Provide the (X, Y) coordinate of the cell's center where the given text is located.  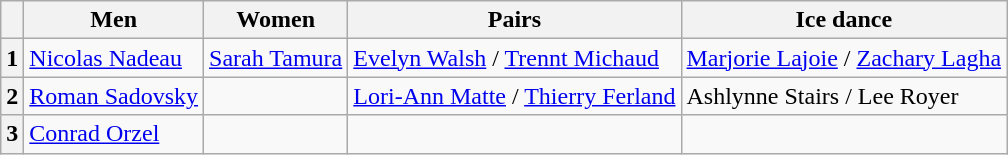
Nicolas Nadeau (114, 58)
Evelyn Walsh / Trennt Michaud (514, 58)
Marjorie Lajoie / Zachary Lagha (844, 58)
Roman Sadovsky (114, 96)
Ashlynne Stairs / Lee Royer (844, 96)
Sarah Tamura (276, 58)
Ice dance (844, 20)
1 (12, 58)
Conrad Orzel (114, 134)
2 (12, 96)
Men (114, 20)
Women (276, 20)
Lori-Ann Matte / Thierry Ferland (514, 96)
3 (12, 134)
Pairs (514, 20)
